Find where the given text appears and provide that cell's center as (x, y) coordinate. 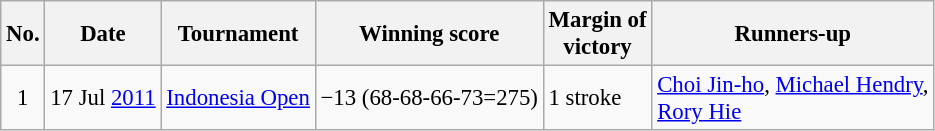
No. (23, 34)
Date (103, 34)
Winning score (429, 34)
−13 (68-68-66-73=275) (429, 98)
Indonesia Open (238, 98)
Margin ofvictory (598, 34)
Tournament (238, 34)
17 Jul 2011 (103, 98)
Runners-up (793, 34)
1 (23, 98)
Choi Jin-ho, Michael Hendry, Rory Hie (793, 98)
1 stroke (598, 98)
